Detect which cell encompasses the target text, then output its (X, Y) center coordinate. 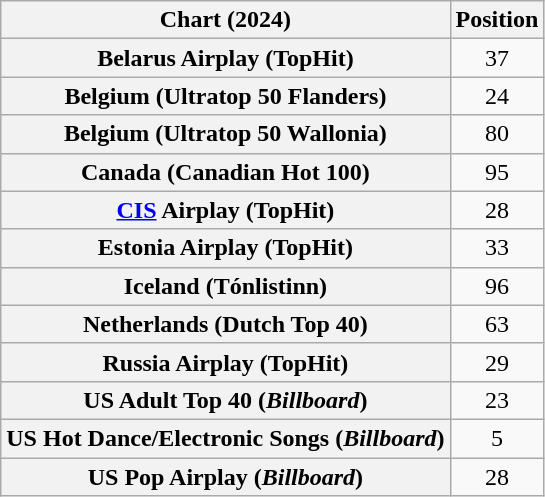
US Pop Airplay (Billboard) (226, 477)
80 (497, 134)
63 (497, 324)
Canada (Canadian Hot 100) (226, 172)
Belgium (Ultratop 50 Flanders) (226, 96)
Position (497, 20)
37 (497, 58)
23 (497, 400)
Belgium (Ultratop 50 Wallonia) (226, 134)
95 (497, 172)
24 (497, 96)
5 (497, 438)
Belarus Airplay (TopHit) (226, 58)
US Hot Dance/Electronic Songs (Billboard) (226, 438)
CIS Airplay (TopHit) (226, 210)
Netherlands (Dutch Top 40) (226, 324)
US Adult Top 40 (Billboard) (226, 400)
96 (497, 286)
29 (497, 362)
33 (497, 248)
Iceland (Tónlistinn) (226, 286)
Estonia Airplay (TopHit) (226, 248)
Chart (2024) (226, 20)
Russia Airplay (TopHit) (226, 362)
